Extract the [x, y] coordinate from the center of the cell holding the provided text.  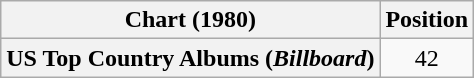
42 [427, 58]
Position [427, 20]
US Top Country Albums (Billboard) [190, 58]
Chart (1980) [190, 20]
